Provide the (X, Y) coordinate of the cell's center where the given text is located.  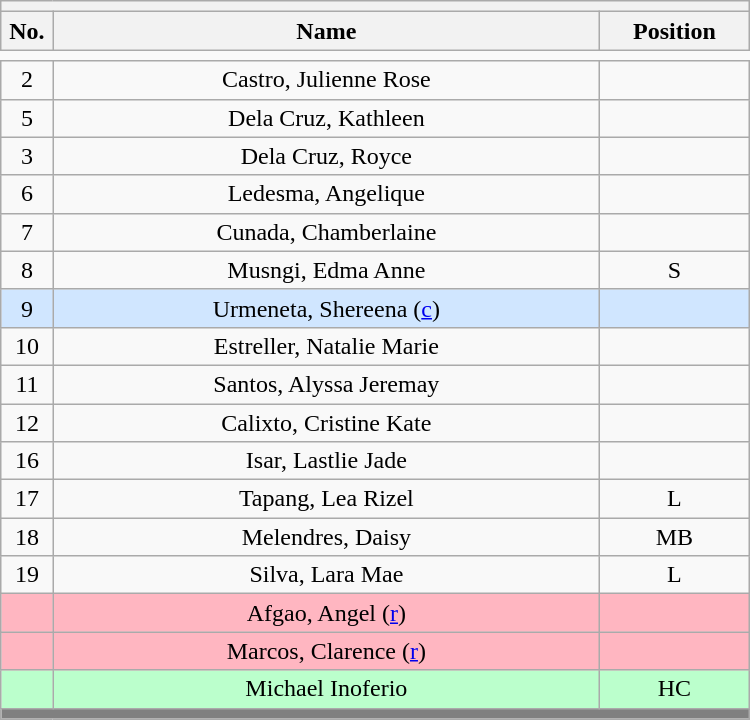
6 (27, 194)
Afgao, Angel (r) (326, 613)
8 (27, 270)
18 (27, 537)
Tapang, Lea Rizel (326, 499)
3 (27, 156)
Silva, Lara Mae (326, 575)
S (675, 270)
Cunada, Chamberlaine (326, 232)
Marcos, Clarence (r) (326, 651)
HC (675, 689)
12 (27, 423)
Calixto, Cristine Kate (326, 423)
Castro, Julienne Rose (326, 80)
16 (27, 461)
Dela Cruz, Royce (326, 156)
10 (27, 346)
Position (675, 31)
2 (27, 80)
Santos, Alyssa Jeremay (326, 384)
Ledesma, Angelique (326, 194)
Estreller, Natalie Marie (326, 346)
Urmeneta, Shereena (c) (326, 308)
9 (27, 308)
Musngi, Edma Anne (326, 270)
7 (27, 232)
17 (27, 499)
MB (675, 537)
Michael Inoferio (326, 689)
5 (27, 118)
Isar, Lastlie Jade (326, 461)
Name (326, 31)
Dela Cruz, Kathleen (326, 118)
No. (27, 31)
11 (27, 384)
Melendres, Daisy (326, 537)
19 (27, 575)
